Return [X, Y] of the center of cell containing provided text 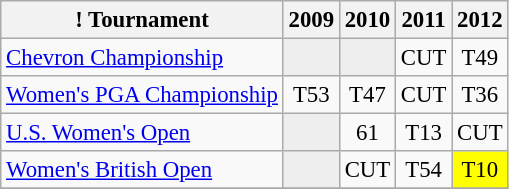
Chevron Championship [142, 58]
T54 [424, 170]
Women's British Open [142, 170]
2012 [480, 20]
U.S. Women's Open [142, 133]
61 [367, 133]
T47 [367, 95]
2011 [424, 20]
T36 [480, 95]
2010 [367, 20]
T10 [480, 170]
Women's PGA Championship [142, 95]
2009 [311, 20]
T49 [480, 58]
! Tournament [142, 20]
T13 [424, 133]
T53 [311, 95]
